Return (x, y) of the center of cell containing provided text 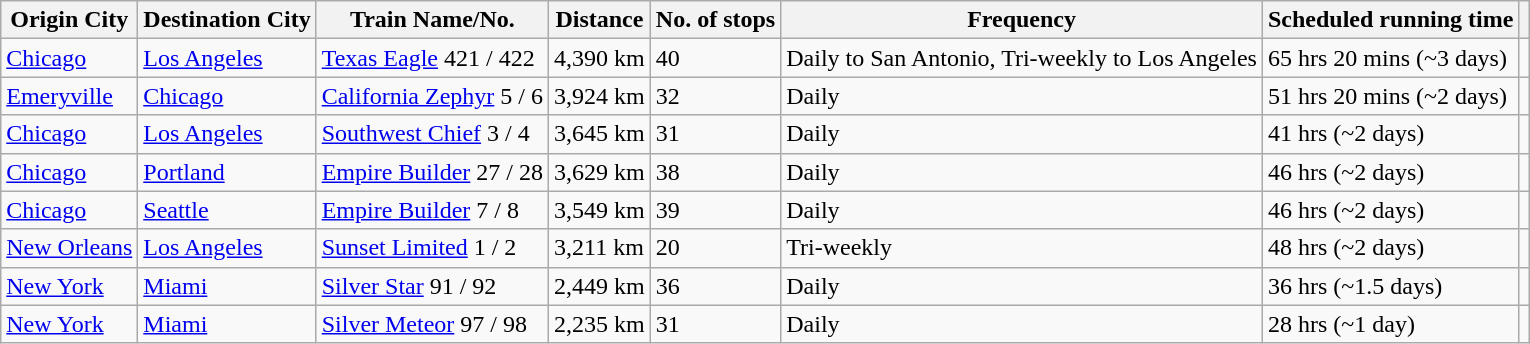
3,924 km (600, 96)
41 hrs (~2 days) (1390, 134)
48 hrs (~2 days) (1390, 248)
3,629 km (600, 172)
Origin City (70, 20)
Train Name/No. (432, 20)
38 (715, 172)
2,449 km (600, 286)
Scheduled running time (1390, 20)
Silver Star 91 / 92 (432, 286)
Tri-weekly (1022, 248)
Emeryville (70, 96)
36 (715, 286)
20 (715, 248)
36 hrs (~1.5 days) (1390, 286)
3,645 km (600, 134)
Empire Builder 27 / 28 (432, 172)
39 (715, 210)
28 hrs (~1 day) (1390, 324)
Sunset Limited 1 / 2 (432, 248)
California Zephyr 5 / 6 (432, 96)
65 hrs 20 mins (~3 days) (1390, 58)
Texas Eagle 421 / 422 (432, 58)
3,549 km (600, 210)
Daily to San Antonio, Tri-weekly to Los Angeles (1022, 58)
Frequency (1022, 20)
Seattle (227, 210)
New Orleans (70, 248)
Empire Builder 7 / 8 (432, 210)
40 (715, 58)
Silver Meteor 97 / 98 (432, 324)
Portland (227, 172)
3,211 km (600, 248)
No. of stops (715, 20)
Southwest Chief 3 / 4 (432, 134)
32 (715, 96)
Distance (600, 20)
2,235 km (600, 324)
Destination City (227, 20)
4,390 km (600, 58)
51 hrs 20 mins (~2 days) (1390, 96)
